Determine the [x, y] coordinate at the center of the cell enclosing the given text.  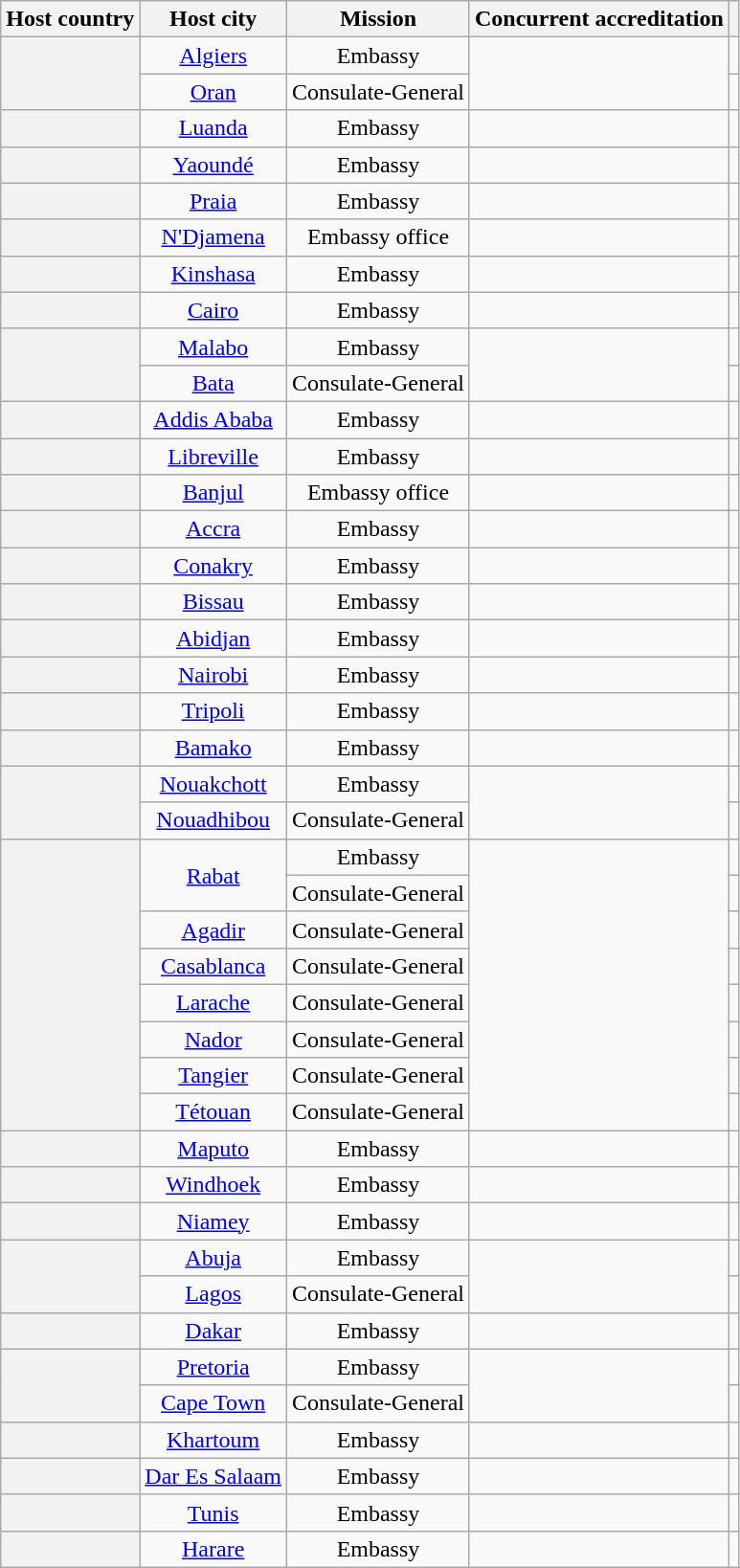
Tangier [213, 1076]
Malabo [213, 347]
Bamako [213, 748]
Tripoli [213, 711]
Bissau [213, 602]
Algiers [213, 56]
Nouadhibou [213, 820]
N'Djamena [213, 237]
Nador [213, 1039]
Addis Ababa [213, 419]
Luanda [213, 128]
Nouakchott [213, 784]
Oran [213, 92]
Libreville [213, 457]
Tunis [213, 1512]
Banjul [213, 493]
Larache [213, 1002]
Harare [213, 1549]
Maputo [213, 1149]
Conakry [213, 566]
Host city [213, 19]
Lagos [213, 1294]
Dar Es Salaam [213, 1476]
Khartoum [213, 1440]
Kinshasa [213, 274]
Casablanca [213, 966]
Agadir [213, 930]
Accra [213, 529]
Host country [71, 19]
Niamey [213, 1221]
Mission [377, 19]
Rabat [213, 875]
Concurrent accreditation [599, 19]
Pretoria [213, 1367]
Abidjan [213, 638]
Abuja [213, 1258]
Praia [213, 201]
Windhoek [213, 1185]
Cape Town [213, 1403]
Bata [213, 383]
Tétouan [213, 1112]
Nairobi [213, 675]
Cairo [213, 310]
Yaoundé [213, 165]
Dakar [213, 1331]
